Identify which cell holds the provided text, then report its (X, Y) central coordinate. 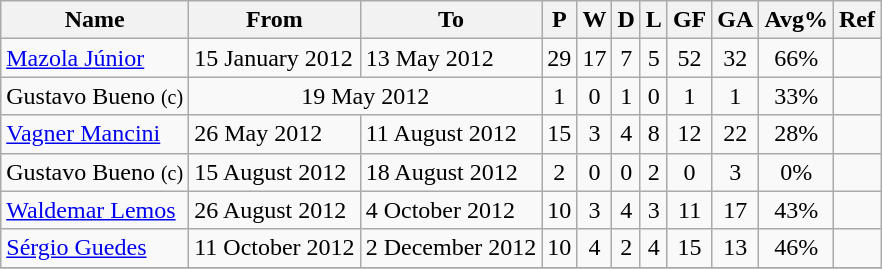
15 January 2012 (274, 58)
P (560, 20)
Vagner Mancini (95, 134)
11 October 2012 (274, 248)
Sérgio Guedes (95, 248)
12 (689, 134)
7 (626, 58)
8 (654, 134)
GF (689, 20)
18 August 2012 (451, 172)
From (274, 20)
32 (736, 58)
To (451, 20)
Waldemar Lemos (95, 210)
43% (796, 210)
46% (796, 248)
Avg% (796, 20)
2 December 2012 (451, 248)
26 May 2012 (274, 134)
Name (95, 20)
26 August 2012 (274, 210)
4 October 2012 (451, 210)
GA (736, 20)
5 (654, 58)
28% (796, 134)
19 May 2012 (366, 96)
66% (796, 58)
D (626, 20)
13 May 2012 (451, 58)
52 (689, 58)
22 (736, 134)
13 (736, 248)
W (594, 20)
L (654, 20)
15 August 2012 (274, 172)
29 (560, 58)
0% (796, 172)
Ref (856, 20)
11 (689, 210)
Mazola Júnior (95, 58)
33% (796, 96)
11 August 2012 (451, 134)
